Output the [x, y] coordinate of the center of the cell containing the given text.  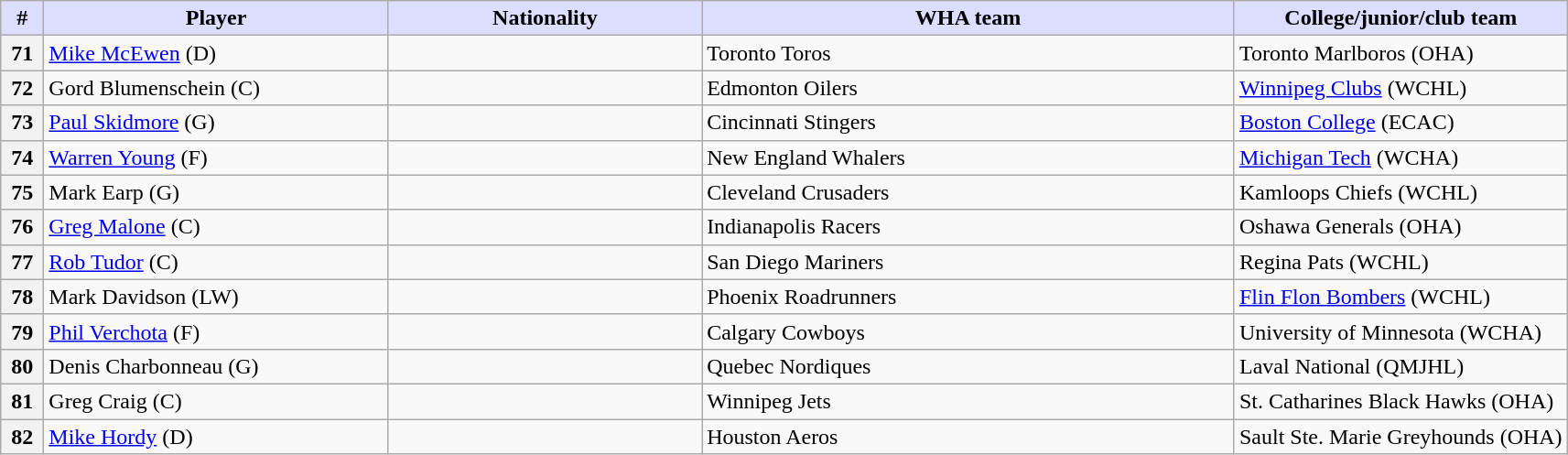
Flin Flon Bombers (WCHL) [1400, 297]
San Diego Mariners [968, 262]
Kamloops Chiefs (WCHL) [1400, 192]
78 [22, 297]
71 [22, 53]
77 [22, 262]
Mike Hordy (D) [216, 437]
74 [22, 157]
Player [216, 18]
Houston Aeros [968, 437]
Calgary Cowboys [968, 331]
University of Minnesota (WCHA) [1400, 331]
St. Catharines Black Hawks (OHA) [1400, 401]
Toronto Marlboros (OHA) [1400, 53]
82 [22, 437]
76 [22, 227]
College/junior/club team [1400, 18]
Regina Pats (WCHL) [1400, 262]
Indianapolis Racers [968, 227]
81 [22, 401]
WHA team [968, 18]
Mark Earp (G) [216, 192]
New England Whalers [968, 157]
Mike McEwen (D) [216, 53]
Rob Tudor (C) [216, 262]
Sault Ste. Marie Greyhounds (OHA) [1400, 437]
73 [22, 123]
Warren Young (F) [216, 157]
Denis Charbonneau (G) [216, 366]
75 [22, 192]
Greg Malone (C) [216, 227]
# [22, 18]
Winnipeg Clubs (WCHL) [1400, 88]
Boston College (ECAC) [1400, 123]
80 [22, 366]
Gord Blumenschein (C) [216, 88]
Toronto Toros [968, 53]
Mark Davidson (LW) [216, 297]
Oshawa Generals (OHA) [1400, 227]
Phoenix Roadrunners [968, 297]
Laval National (QMJHL) [1400, 366]
72 [22, 88]
79 [22, 331]
Cleveland Crusaders [968, 192]
Winnipeg Jets [968, 401]
Phil Verchota (F) [216, 331]
Nationality [545, 18]
Cincinnati Stingers [968, 123]
Michigan Tech (WCHA) [1400, 157]
Quebec Nordiques [968, 366]
Greg Craig (C) [216, 401]
Paul Skidmore (G) [216, 123]
Edmonton Oilers [968, 88]
